From the cell containing the given text, extract its center point as [X, Y] coordinate. 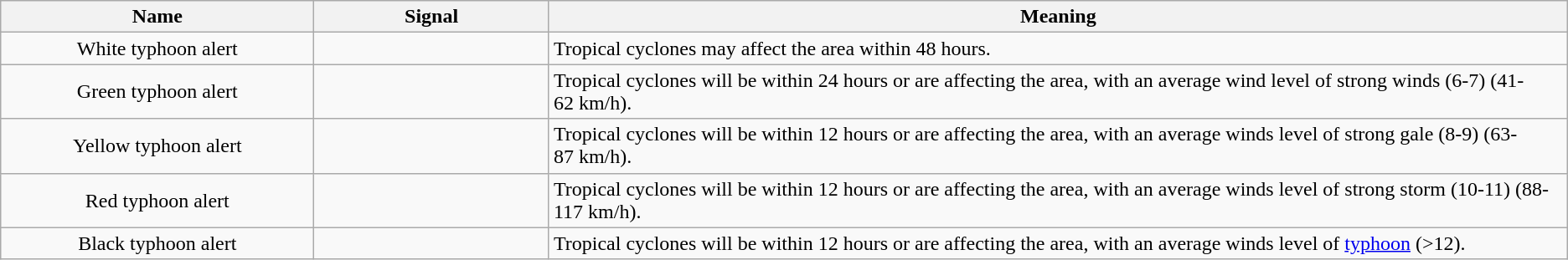
Tropical cyclones will be within 24 hours or are affecting the area, with an average wind level of strong winds (6-7) (41-62 km/h). [1058, 92]
Signal [432, 17]
Red typhoon alert [157, 201]
Tropical cyclones will be within 12 hours or are affecting the area, with an average winds level of strong gale (8-9) (63-87 km/h). [1058, 145]
Green typhoon alert [157, 92]
Yellow typhoon alert [157, 145]
Tropical cyclones may affect the area within 48 hours. [1058, 48]
Name [157, 17]
Tropical cyclones will be within 12 hours or are affecting the area, with an average winds level of typhoon (>12). [1058, 243]
Black typhoon alert [157, 243]
Meaning [1058, 17]
White typhoon alert [157, 48]
Tropical cyclones will be within 12 hours or are affecting the area, with an average winds level of strong storm (10-11) (88-117 km/h). [1058, 201]
